Locate the cell with the specified text and output its (x, y) center coordinate. 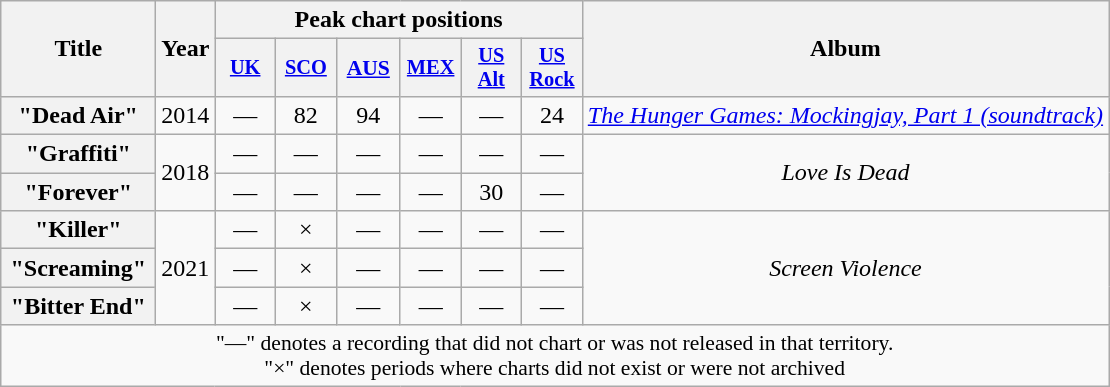
24 (552, 115)
Screen Violence (845, 268)
"Dead Air" (78, 115)
Year (186, 49)
Title (78, 49)
AUS (368, 68)
USAlt (492, 68)
USRock (552, 68)
"—" denotes a recording that did not chart or was not released in that territory."×" denotes periods where charts did not exist or were not archived (555, 356)
82 (306, 115)
30 (492, 192)
The Hunger Games: Mockingjay, Part 1 (soundtrack) (845, 115)
Love Is Dead (845, 173)
"Screaming" (78, 268)
"Graffiti" (78, 154)
Peak chart positions (398, 20)
SCO (306, 68)
"Killer" (78, 230)
MEX (430, 68)
2014 (186, 115)
"Forever" (78, 192)
94 (368, 115)
2021 (186, 268)
UK (246, 68)
2018 (186, 173)
"Bitter End" (78, 306)
Album (845, 49)
